Pinpoint the cell where the given text exists, returning its [x, y] midpoint coordinate. 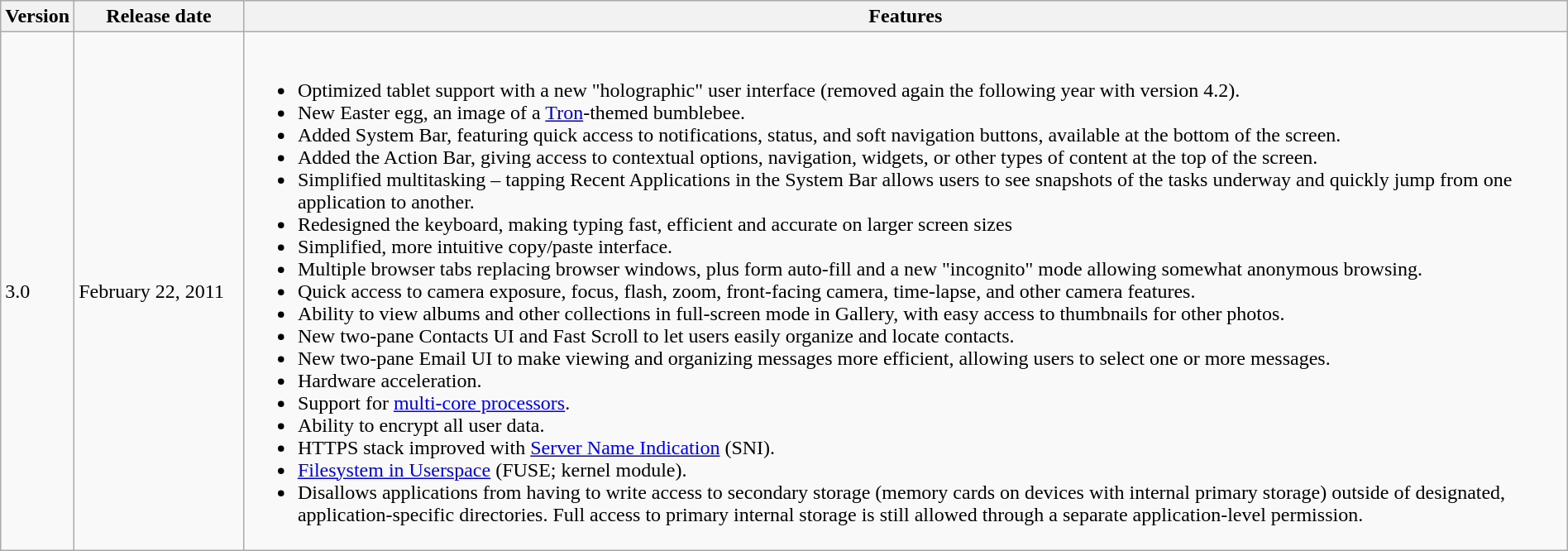
Release date [159, 17]
February 22, 2011 [159, 291]
3.0 [38, 291]
Features [905, 17]
Version [38, 17]
